Output the [X, Y] coordinate of the center of the cell containing the given text.  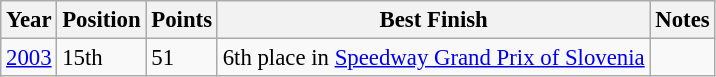
51 [182, 58]
Points [182, 20]
Notes [682, 20]
15th [102, 58]
Year [29, 20]
Best Finish [434, 20]
Position [102, 20]
6th place in Speedway Grand Prix of Slovenia [434, 58]
2003 [29, 58]
